Detect which cell encompasses the target text, then output its (X, Y) center coordinate. 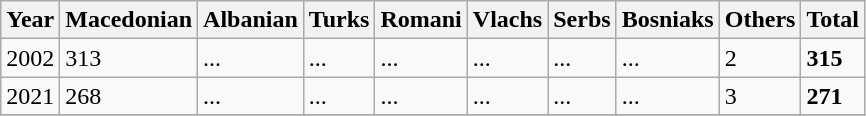
3 (760, 96)
Albanian (251, 20)
Vlachs (507, 20)
Romani (421, 20)
268 (129, 96)
313 (129, 58)
315 (833, 58)
2 (760, 58)
Serbs (582, 20)
Bosniaks (668, 20)
2021 (30, 96)
Turks (339, 20)
Year (30, 20)
Macedonian (129, 20)
271 (833, 96)
Others (760, 20)
2002 (30, 58)
Total (833, 20)
